Extract the [X, Y] coordinate from the center of the cell holding the provided text.  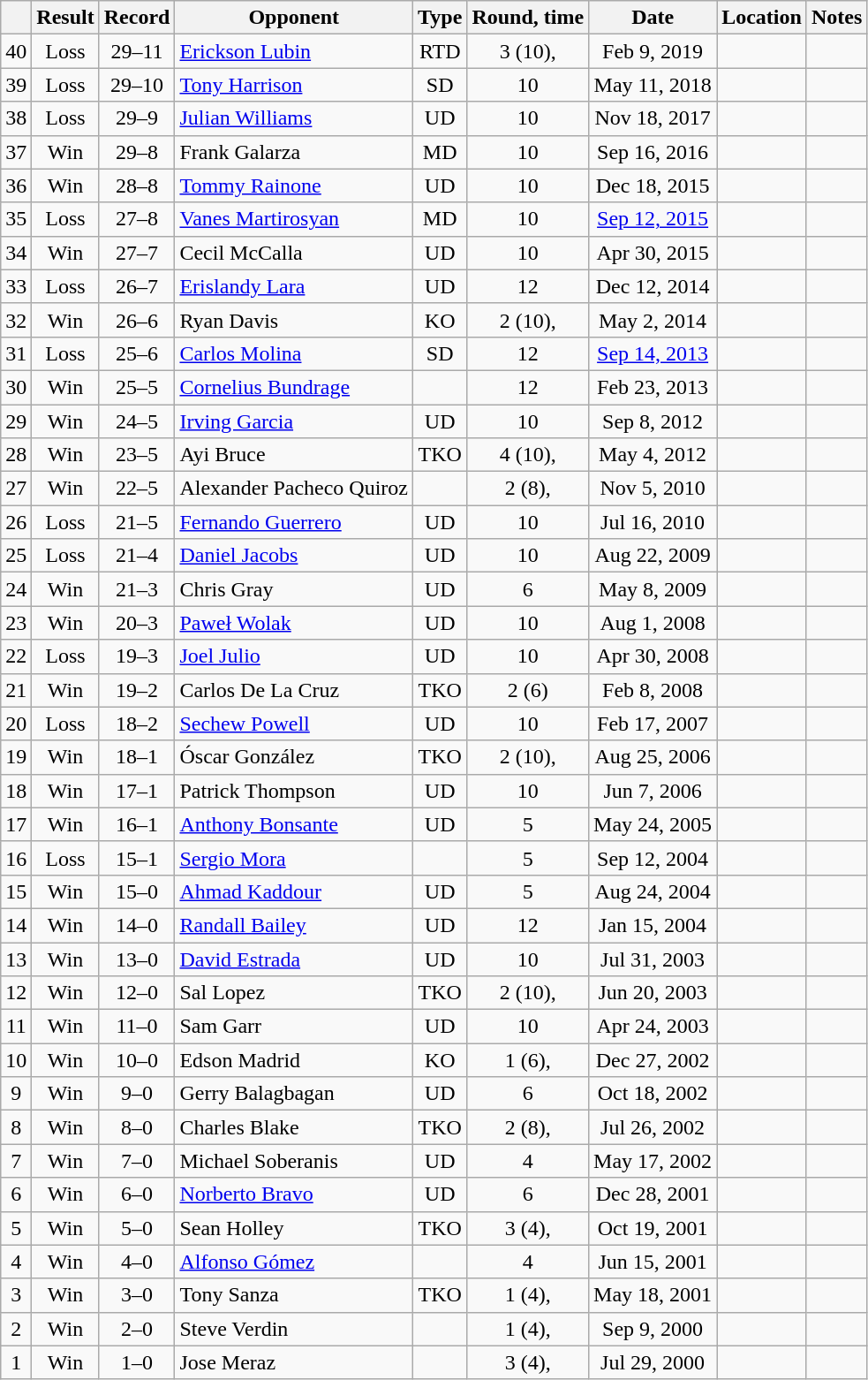
Sep 8, 2012 [653, 421]
14 [16, 925]
Patrick Thompson [294, 791]
28 [16, 455]
Sal Lopez [294, 993]
5–0 [137, 1228]
13 [16, 959]
Ayi Bruce [294, 455]
Aug 24, 2004 [653, 891]
Sep 12, 2004 [653, 858]
Oct 19, 2001 [653, 1228]
16–1 [137, 824]
19–3 [137, 656]
Location [762, 18]
Jun 20, 2003 [653, 993]
Cornelius Bundrage [294, 387]
May 18, 2001 [653, 1295]
Jul 16, 2010 [653, 522]
Aug 25, 2006 [653, 757]
May 24, 2005 [653, 824]
Record [137, 18]
Aug 1, 2008 [653, 623]
2–0 [137, 1329]
Nov 5, 2010 [653, 489]
Dec 18, 2015 [653, 186]
Gerry Balagbagan [294, 1094]
7 [16, 1161]
Edson Madrid [294, 1060]
19 [16, 757]
16 [16, 858]
3 (10), [528, 51]
22–5 [137, 489]
1 [16, 1362]
Jose Meraz [294, 1362]
Paweł Wolak [294, 623]
Tommy Rainone [294, 186]
Fernando Guerrero [294, 522]
15–0 [137, 891]
1 (6), [528, 1060]
Aug 22, 2009 [653, 556]
Sep 14, 2013 [653, 353]
Carlos De La Cruz [294, 690]
25–6 [137, 353]
May 4, 2012 [653, 455]
Chris Gray [294, 589]
Irving Garcia [294, 421]
Sep 9, 2000 [653, 1329]
Michael Soberanis [294, 1161]
Dec 27, 2002 [653, 1060]
Apr 24, 2003 [653, 1027]
David Estrada [294, 959]
Randall Bailey [294, 925]
Anthony Bonsante [294, 824]
Jul 26, 2002 [653, 1127]
Jul 29, 2000 [653, 1362]
Sean Holley [294, 1228]
4–0 [137, 1262]
Frank Galarza [294, 152]
27 [16, 489]
9 [16, 1094]
26–7 [137, 286]
29–10 [137, 85]
Feb 9, 2019 [653, 51]
31 [16, 353]
24–5 [137, 421]
4 (10), [528, 455]
27–7 [137, 253]
2 [16, 1329]
8–0 [137, 1127]
Nov 18, 2017 [653, 118]
3 [16, 1295]
1–0 [137, 1362]
Norberto Bravo [294, 1194]
Jun 15, 2001 [653, 1262]
2 (6) [528, 690]
May 17, 2002 [653, 1161]
6–0 [137, 1194]
18–2 [137, 724]
35 [16, 219]
29–8 [137, 152]
Tony Harrison [294, 85]
Feb 23, 2013 [653, 387]
8 [16, 1127]
Daniel Jacobs [294, 556]
Feb 17, 2007 [653, 724]
Steve Verdin [294, 1329]
22 [16, 656]
23 [16, 623]
21–4 [137, 556]
Tony Sanza [294, 1295]
14–0 [137, 925]
20–3 [137, 623]
11–0 [137, 1027]
Ryan Davis [294, 320]
15–1 [137, 858]
11 [16, 1027]
12–0 [137, 993]
Erickson Lubin [294, 51]
Jan 15, 2004 [653, 925]
17–1 [137, 791]
Notes [836, 18]
Type [440, 18]
19–2 [137, 690]
Alexander Pacheco Quiroz [294, 489]
Julian Williams [294, 118]
24 [16, 589]
17 [16, 824]
32 [16, 320]
Round, time [528, 18]
33 [16, 286]
Ahmad Kaddour [294, 891]
RTD [440, 51]
21–3 [137, 589]
29–9 [137, 118]
Carlos Molina [294, 353]
37 [16, 152]
20 [16, 724]
Óscar González [294, 757]
Sam Garr [294, 1027]
Jun 7, 2006 [653, 791]
Joel Julio [294, 656]
Alfonso Gómez [294, 1262]
Dec 12, 2014 [653, 286]
18 [16, 791]
Dec 28, 2001 [653, 1194]
7–0 [137, 1161]
Sergio Mora [294, 858]
29 [16, 421]
May 11, 2018 [653, 85]
21 [16, 690]
Sep 16, 2016 [653, 152]
Jul 31, 2003 [653, 959]
Date [653, 18]
40 [16, 51]
Erislandy Lara [294, 286]
9–0 [137, 1094]
18–1 [137, 757]
May 8, 2009 [653, 589]
3–0 [137, 1295]
Charles Blake [294, 1127]
34 [16, 253]
26 [16, 522]
36 [16, 186]
Vanes Martirosyan [294, 219]
Apr 30, 2015 [653, 253]
39 [16, 85]
30 [16, 387]
15 [16, 891]
25–5 [137, 387]
Apr 30, 2008 [653, 656]
13–0 [137, 959]
25 [16, 556]
27–8 [137, 219]
23–5 [137, 455]
Result [65, 18]
Feb 8, 2008 [653, 690]
28–8 [137, 186]
38 [16, 118]
29–11 [137, 51]
Sep 12, 2015 [653, 219]
Sechew Powell [294, 724]
Opponent [294, 18]
Oct 18, 2002 [653, 1094]
10–0 [137, 1060]
21–5 [137, 522]
Cecil McCalla [294, 253]
26–6 [137, 320]
May 2, 2014 [653, 320]
